Capture the cell that displays the provided text and extract its [x, y] central coordinate. 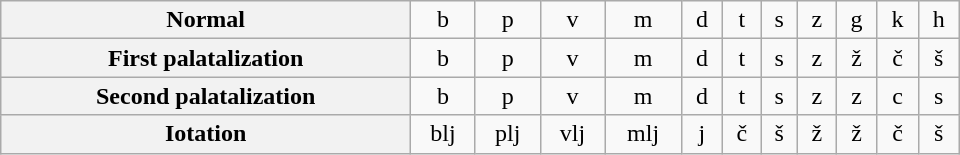
Second palatalization [206, 96]
j [702, 134]
c [898, 96]
vlj [572, 134]
g [856, 20]
mlj [644, 134]
Iotation [206, 134]
plj [508, 134]
k [898, 20]
Normal [206, 20]
blj [444, 134]
h [938, 20]
First palatalization [206, 58]
